Scan for the cell matching the given text and deliver its (x, y) coordinate at center. 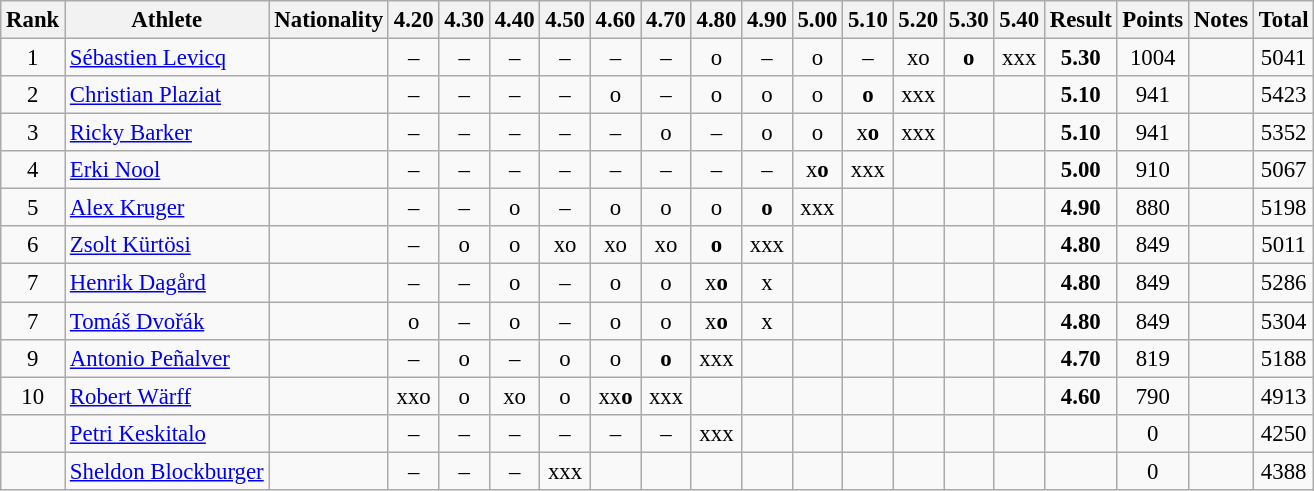
Christian Plaziat (167, 95)
4.40 (514, 20)
10 (33, 396)
4.30 (464, 20)
880 (1152, 208)
910 (1152, 170)
1004 (1152, 58)
Nationality (328, 20)
Henrik Dagård (167, 283)
4250 (1283, 433)
Rank (33, 20)
5041 (1283, 58)
5286 (1283, 283)
6 (33, 245)
4388 (1283, 471)
4913 (1283, 396)
Robert Wärff (167, 396)
9 (33, 358)
1 (33, 58)
5067 (1283, 170)
4.20 (413, 20)
Alex Kruger (167, 208)
Erki Nool (167, 170)
Sheldon Blockburger (167, 471)
Zsolt Kürtösi (167, 245)
5011 (1283, 245)
2 (33, 95)
5198 (1283, 208)
5 (33, 208)
Sébastien Levicq (167, 58)
Antonio Peñalver (167, 358)
5.20 (918, 20)
4 (33, 170)
5352 (1283, 133)
3 (33, 133)
Athlete (167, 20)
Points (1152, 20)
Tomáš Dvořák (167, 321)
Petri Keskitalo (167, 433)
Result (1080, 20)
790 (1152, 396)
5188 (1283, 358)
Notes (1220, 20)
5304 (1283, 321)
Total (1283, 20)
819 (1152, 358)
4.50 (565, 20)
Ricky Barker (167, 133)
5.40 (1019, 20)
5423 (1283, 95)
